Provide the [x, y] coordinate of the cell's center where the given text is located.  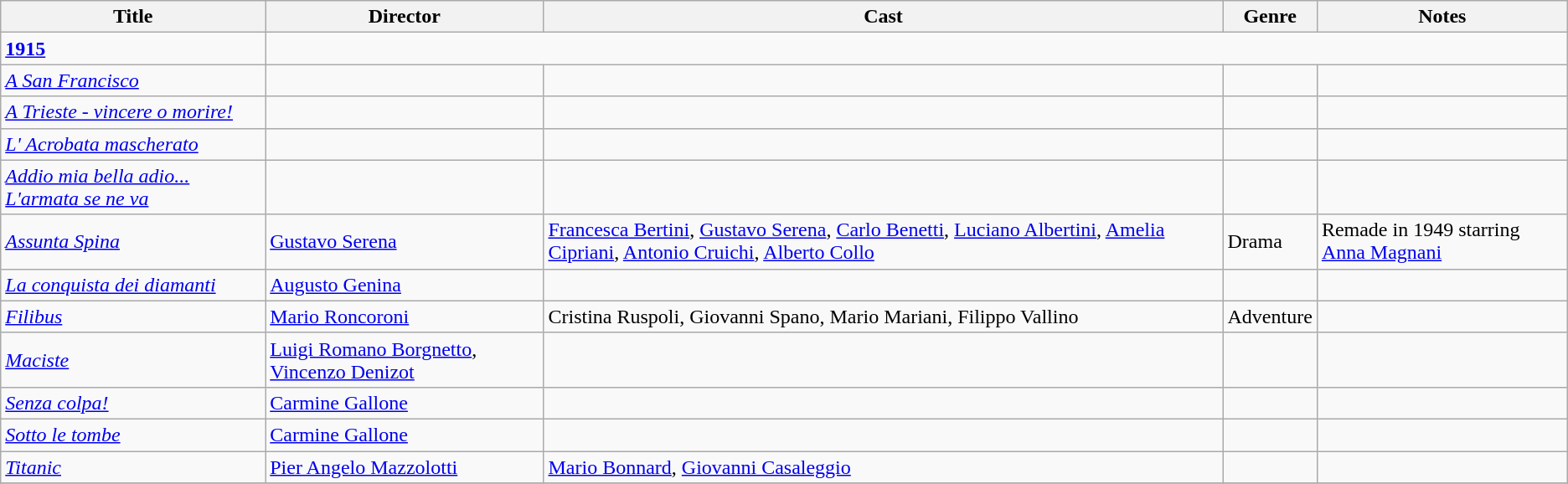
Augusto Genina [405, 285]
Remade in 1949 starring Anna Magnani [1442, 241]
Maciste [133, 360]
Filibus [133, 317]
1915 [133, 49]
Mario Roncoroni [405, 317]
Sotto le tombe [133, 435]
La conquista dei diamanti [133, 285]
Addio mia bella adio... L'armata se ne va [133, 188]
Mario Bonnard, Giovanni Casaleggio [883, 466]
Notes [1442, 17]
A San Francisco [133, 80]
Pier Angelo Mazzolotti [405, 466]
Cast [883, 17]
Francesca Bertini, Gustavo Serena, Carlo Benetti, Luciano Albertini, Amelia Cipriani, Antonio Cruichi, Alberto Collo [883, 241]
Gustavo Serena [405, 241]
Assunta Spina [133, 241]
Adventure [1270, 317]
Genre [1270, 17]
L' Acrobata mascherato [133, 144]
A Trieste - vincere o morire! [133, 112]
Luigi Romano Borgnetto, Vincenzo Denizot [405, 360]
Senza colpa! [133, 403]
Cristina Ruspoli, Giovanni Spano, Mario Mariani, Filippo Vallino [883, 317]
Title [133, 17]
Titanic [133, 466]
Director [405, 17]
Drama [1270, 241]
